Provide the [x, y] coordinate of the cell's center where the given text is located.  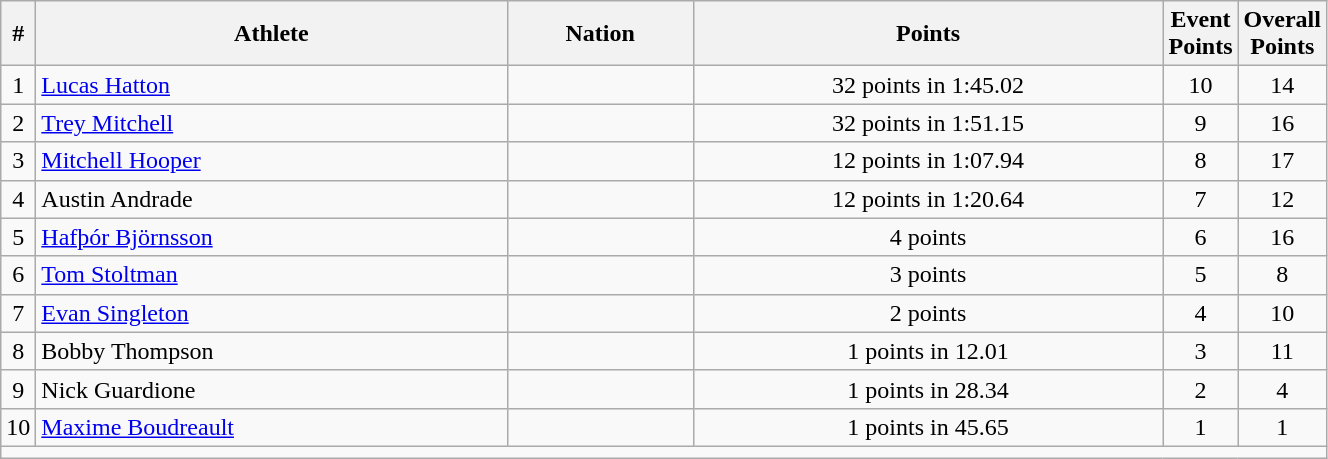
Hafþór Björnsson [272, 237]
Athlete [272, 34]
Austin Andrade [272, 199]
Nick Guardione [272, 389]
Evan Singleton [272, 313]
Nation [600, 34]
32 points in 1:51.15 [928, 123]
Mitchell Hooper [272, 161]
Tom Stoltman [272, 275]
Overall Points [1282, 34]
1 points in 28.34 [928, 389]
12 [1282, 199]
2 points [928, 313]
3 points [928, 275]
12 points in 1:20.64 [928, 199]
17 [1282, 161]
14 [1282, 85]
Bobby Thompson [272, 351]
1 points in 12.01 [928, 351]
4 points [928, 237]
1 points in 45.65 [928, 427]
Trey Mitchell [272, 123]
32 points in 1:45.02 [928, 85]
Event Points [1200, 34]
12 points in 1:07.94 [928, 161]
Maxime Boudreault [272, 427]
11 [1282, 351]
Lucas Hatton [272, 85]
# [18, 34]
Points [928, 34]
